Scan for the cell matching the given text and deliver its (x, y) coordinate at center. 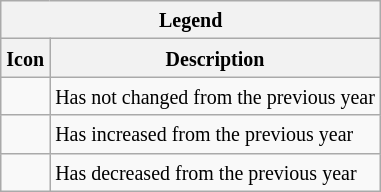
Has decreased from the previous year (216, 172)
Description (216, 58)
Has increased from the previous year (216, 134)
Legend (191, 20)
Icon (26, 58)
Has not changed from the previous year (216, 96)
